Locate the cell with the specified text and output its [X, Y] center coordinate. 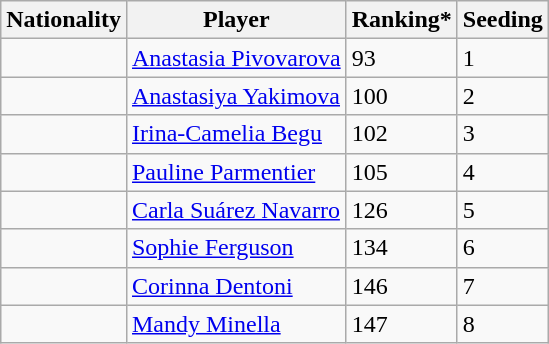
5 [502, 210]
Anastasiya Yakimova [236, 96]
1 [502, 58]
Pauline Parmentier [236, 172]
3 [502, 134]
Seeding [502, 20]
134 [402, 248]
146 [402, 286]
6 [502, 248]
2 [502, 96]
Nationality [64, 20]
Irina-Camelia Begu [236, 134]
Corinna Dentoni [236, 286]
Mandy Minella [236, 324]
Ranking* [402, 20]
Player [236, 20]
102 [402, 134]
93 [402, 58]
147 [402, 324]
105 [402, 172]
Sophie Ferguson [236, 248]
8 [502, 324]
100 [402, 96]
7 [502, 286]
126 [402, 210]
Carla Suárez Navarro [236, 210]
Anastasia Pivovarova [236, 58]
4 [502, 172]
